Return the [X, Y] coordinate for the center point of the cell that contains the specified text.  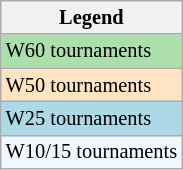
W25 tournaments [92, 118]
W60 tournaments [92, 51]
Legend [92, 17]
W50 tournaments [92, 85]
W10/15 tournaments [92, 152]
